Determine the [x, y] coordinate at the center of the cell enclosing the given text.  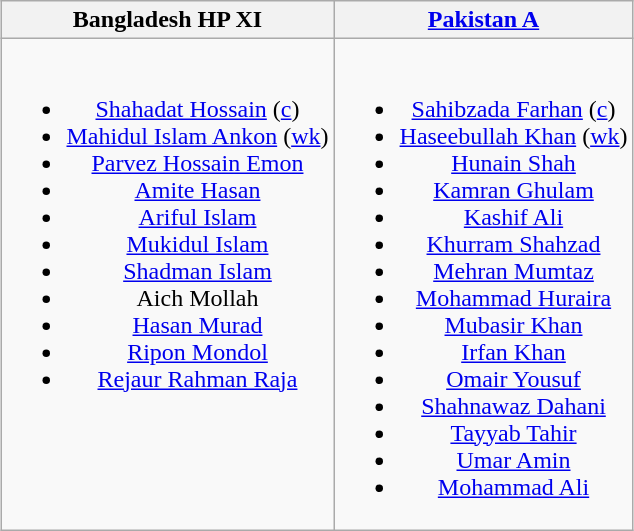
Pakistan A [484, 20]
Bangladesh HP XI [168, 20]
